Return the (x, y) coordinate for the center point of the cell that contains the specified text.  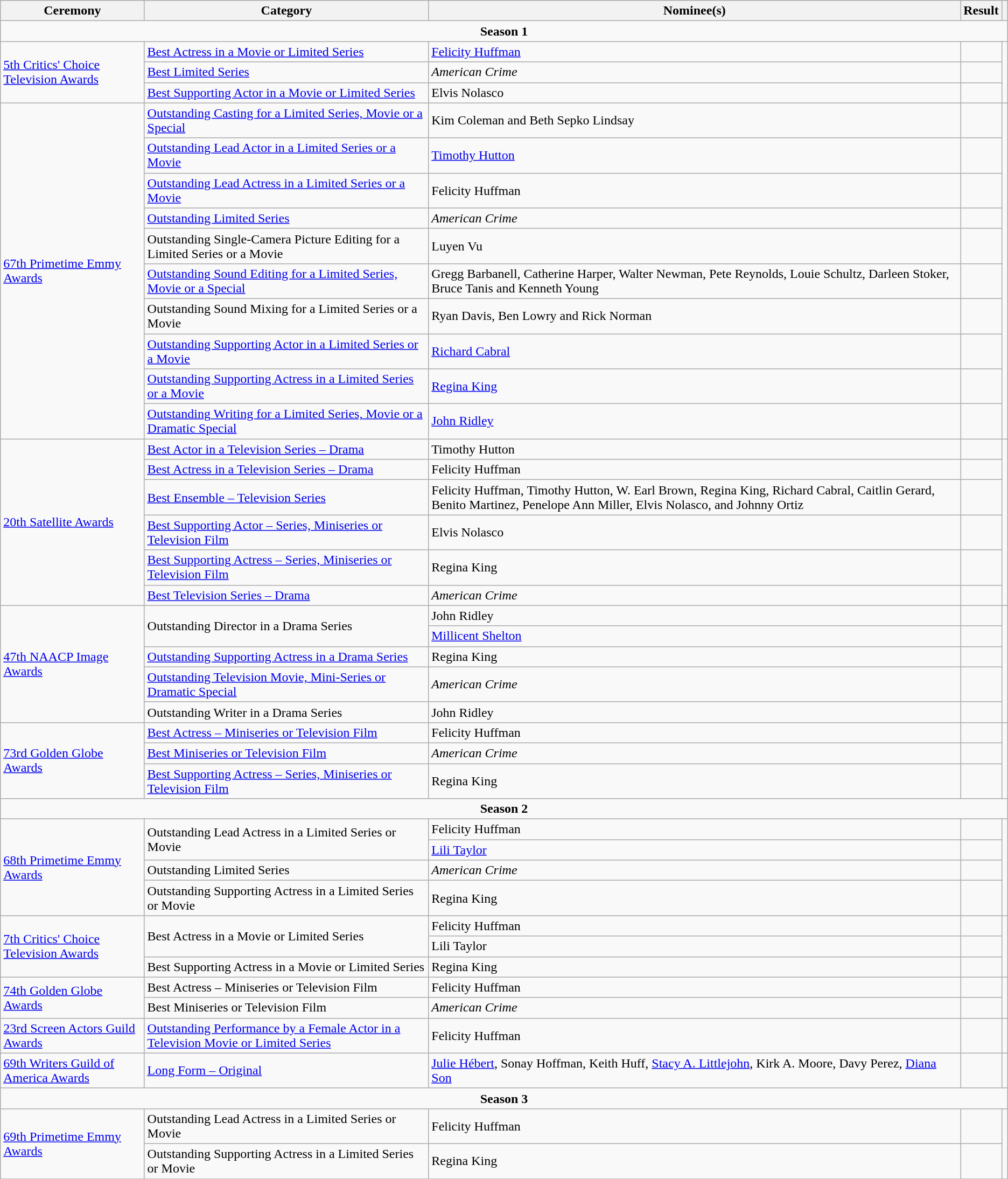
Best Ensemble – Television Series (286, 498)
Best Supporting Actor in a Movie or Limited Series (286, 93)
Outstanding Director in a Drama Series (286, 626)
Outstanding Sound Mixing for a Limited Series or a Movie (286, 316)
Richard Cabral (695, 351)
Category (286, 11)
Best Limited Series (286, 72)
Gregg Barbanell, Catherine Harper, Walter Newman, Pete Reynolds, Louie Schultz, Darleen Stoker, Bruce Tanis and Kenneth Young (695, 281)
69th Primetime Emmy Awards (72, 1143)
Best Supporting Actress in a Movie or Limited Series (286, 967)
Season 3 (504, 1098)
7th Critics' Choice Television Awards (72, 946)
20th Satellite Awards (72, 522)
Best Actor in a Television Series – Drama (286, 449)
Outstanding Writer in a Drama Series (286, 712)
Outstanding Television Movie, Mini-Series or Dramatic Special (286, 684)
23rd Screen Actors Guild Awards (72, 1035)
47th NAACP Image Awards (72, 664)
Ceremony (72, 11)
Outstanding Lead Actress in a Limited Series or a Movie (286, 191)
Outstanding Supporting Actor in a Limited Series or a Movie (286, 351)
67th Primetime Emmy Awards (72, 271)
Outstanding Lead Actor in a Limited Series or a Movie (286, 155)
73rd Golden Globe Awards (72, 761)
Long Form – Original (286, 1071)
Best Television Series – Drama (286, 595)
Ryan Davis, Ben Lowry and Rick Norman (695, 316)
Outstanding Casting for a Limited Series, Movie or a Special (286, 121)
Outstanding Performance by a Female Actor in a Television Movie or Limited Series (286, 1035)
Outstanding Writing for a Limited Series, Movie or a Dramatic Special (286, 421)
Season 1 (504, 31)
Result (981, 11)
Millicent Shelton (695, 636)
Best Actress in a Television Series – Drama (286, 470)
Outstanding Supporting Actress in a Limited Series or a Movie (286, 387)
74th Golden Globe Awards (72, 997)
Julie Hébert, Sonay Hoffman, Keith Huff, Stacy A. Littlejohn, Kirk A. Moore, Davy Perez, Diana Son (695, 1071)
Best Supporting Actor – Series, Miniseries or Television Film (286, 532)
69th Writers Guild of America Awards (72, 1071)
Outstanding Sound Editing for a Limited Series, Movie or a Special (286, 281)
Outstanding Single-Camera Picture Editing for a Limited Series or a Movie (286, 246)
5th Critics' Choice Television Awards (72, 72)
Nominee(s) (695, 11)
Season 2 (504, 809)
Outstanding Supporting Actress in a Drama Series (286, 657)
Kim Coleman and Beth Sepko Lindsay (695, 121)
Luyen Vu (695, 246)
68th Primetime Emmy Awards (72, 867)
